Capture the cell that displays the provided text and extract its [x, y] central coordinate. 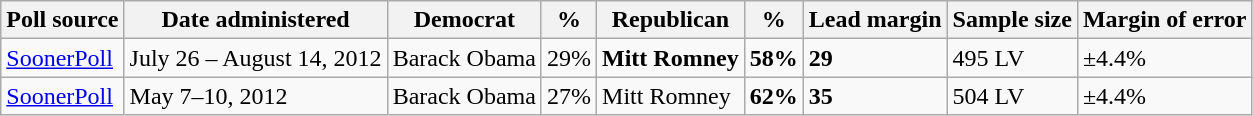
Republican [671, 20]
Poll source [62, 20]
Sample size [1012, 20]
504 LV [1012, 96]
35 [875, 96]
495 LV [1012, 58]
Margin of error [1164, 20]
27% [568, 96]
29 [875, 58]
Democrat [464, 20]
Lead margin [875, 20]
29% [568, 58]
58% [774, 58]
July 26 – August 14, 2012 [256, 58]
62% [774, 96]
Date administered [256, 20]
May 7–10, 2012 [256, 96]
